Scan for the cell matching the given text and deliver its [X, Y] coordinate at center. 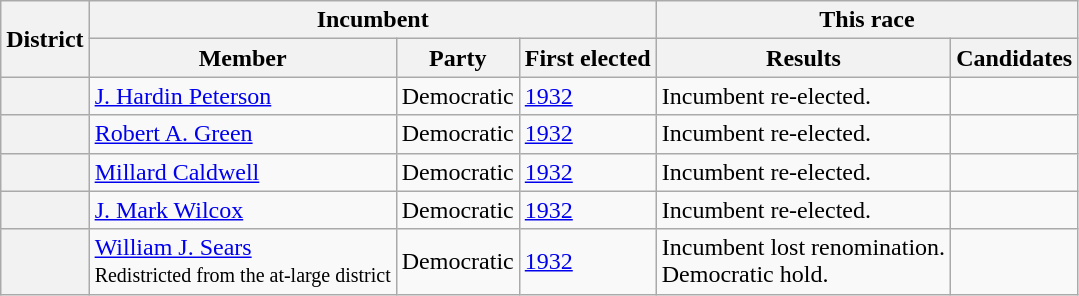
J. Mark Wilcox [242, 210]
Results [803, 58]
William J. SearsRedistricted from the at-large district [242, 262]
Incumbent [372, 20]
First elected [588, 58]
J. Hardin Peterson [242, 96]
Party [458, 58]
This race [866, 20]
District [45, 39]
Member [242, 58]
Candidates [1014, 58]
Robert A. Green [242, 134]
Millard Caldwell [242, 172]
Incumbent lost renomination.Democratic hold. [803, 262]
